Provide the [X, Y] coordinate of the cell's center where the given text is located.  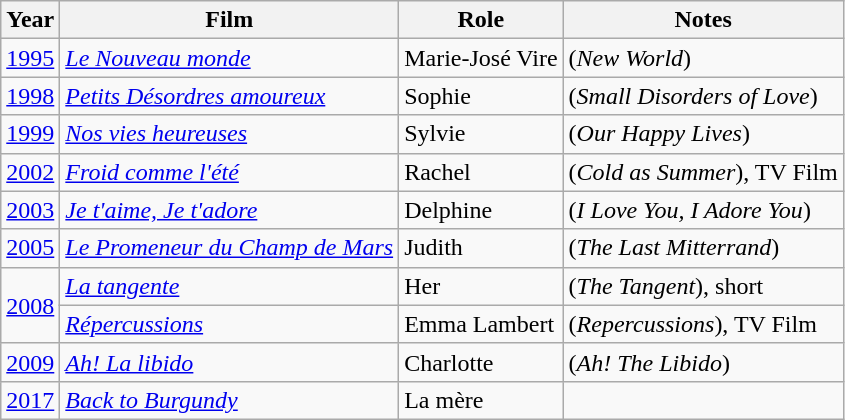
1999 [30, 134]
(I Love You, I Adore You) [703, 210]
(The Last Mitterrand) [703, 248]
2008 [30, 305]
1995 [30, 58]
Froid comme l'été [230, 172]
Sophie [481, 96]
2003 [30, 210]
2005 [30, 248]
Sylvie [481, 134]
Role [481, 20]
(The Tangent), short [703, 286]
Back to Burgundy [230, 400]
Judith [481, 248]
(New World) [703, 58]
La tangente [230, 286]
Le Nouveau monde [230, 58]
2017 [30, 400]
Year [30, 20]
Nos vies heureuses [230, 134]
2002 [30, 172]
(Repercussions), TV Film [703, 324]
Marie-José Vire [481, 58]
(Our Happy Lives) [703, 134]
Petits Désordres amoureux [230, 96]
Le Promeneur du Champ de Mars [230, 248]
(Small Disorders of Love) [703, 96]
Répercussions [230, 324]
Rachel [481, 172]
Ah! La libido [230, 362]
Notes [703, 20]
La mère [481, 400]
Film [230, 20]
Delphine [481, 210]
Je t'aime, Je t'adore [230, 210]
Emma Lambert [481, 324]
1998 [30, 96]
(Cold as Summer), TV Film [703, 172]
(Ah! The Libido) [703, 362]
Her [481, 286]
2009 [30, 362]
Charlotte [481, 362]
